Return the (X, Y) coordinate for the center point of the cell that contains the specified text.  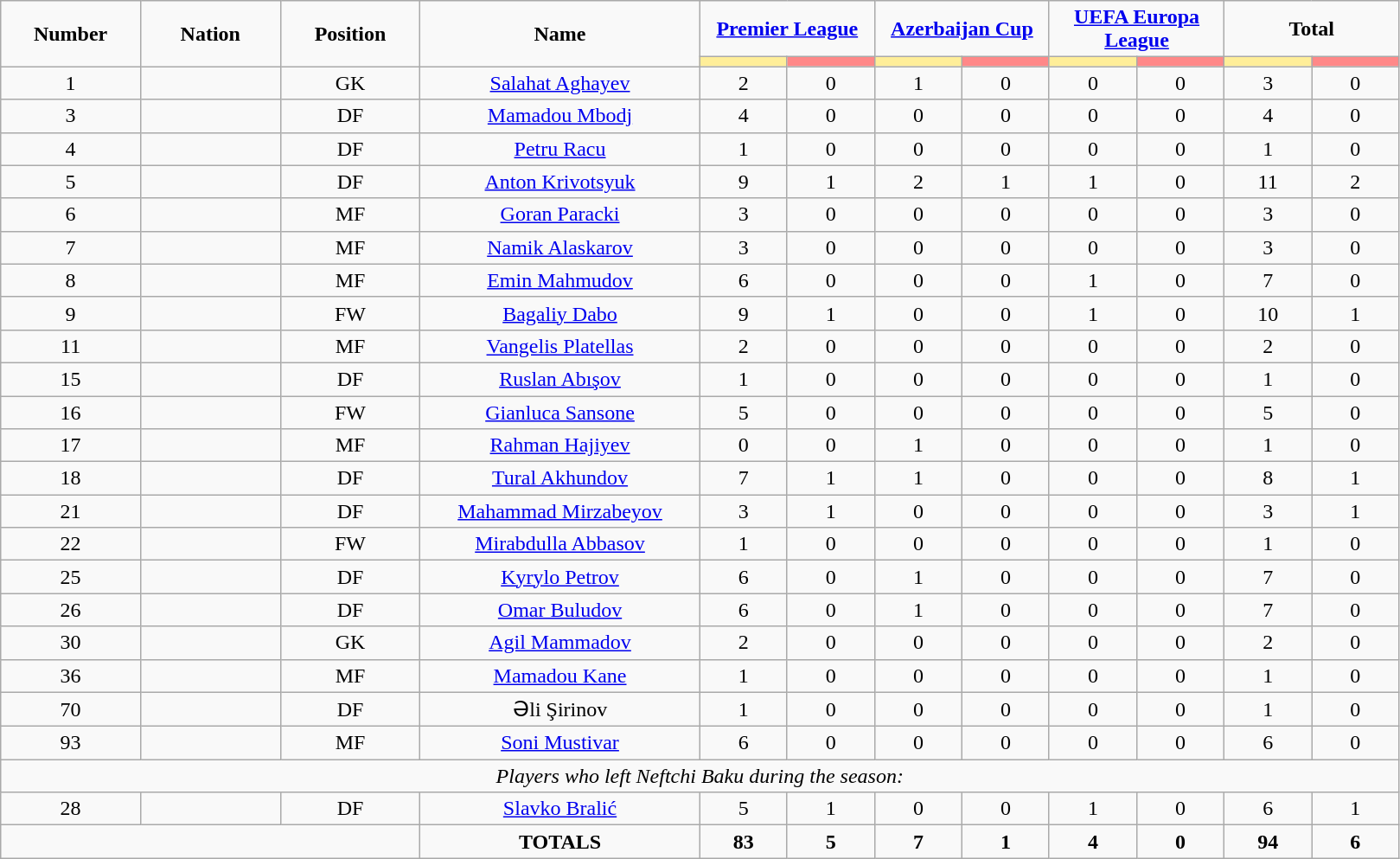
Bagaliy Dabo (560, 313)
Position (350, 34)
Gianluca Sansone (560, 413)
Mamadou Mbodj (560, 116)
22 (71, 544)
Azerbaijan Cup (962, 29)
30 (71, 643)
Number (71, 34)
Goran Paracki (560, 215)
Rahman Hajiyev (560, 446)
83 (744, 842)
Slavko Bralić (560, 809)
Mamadou Kane (560, 676)
Soni Mustivar (560, 743)
Əli Şirinov (560, 709)
Namik Alaskarov (560, 247)
TOTALS (560, 842)
36 (71, 676)
94 (1268, 842)
16 (71, 413)
17 (71, 446)
Kyrylo Petrov (560, 577)
25 (71, 577)
Mahammad Mirzabeyov (560, 511)
Omar Buludov (560, 610)
21 (71, 511)
26 (71, 610)
Vangelis Platellas (560, 346)
Emin Mahmudov (560, 280)
Players who left Neftchi Baku during the season: (700, 776)
Premier League (787, 29)
Agil Mammadov (560, 643)
Total (1312, 29)
93 (71, 743)
Mirabdulla Abbasov (560, 544)
Salahat Aghayev (560, 83)
28 (71, 809)
18 (71, 478)
UEFA Europa League (1136, 29)
Nation (210, 34)
Anton Krivotsyuk (560, 182)
10 (1268, 313)
15 (71, 379)
Ruslan Abışov (560, 379)
Name (560, 34)
Tural Akhundov (560, 478)
Petru Racu (560, 149)
70 (71, 709)
